Extract the (X, Y) coordinate from the center of the cell holding the provided text.  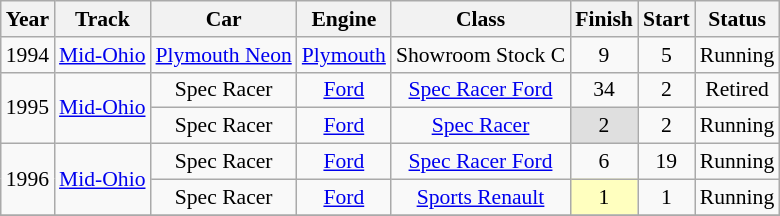
1996 (28, 180)
34 (604, 90)
Retired (737, 90)
5 (666, 55)
9 (604, 55)
Showroom Stock C (480, 55)
1994 (28, 55)
1995 (28, 108)
Year (28, 19)
Car (224, 19)
Class (480, 19)
Plymouth (344, 55)
Engine (344, 19)
6 (604, 162)
Status (737, 19)
Plymouth Neon (224, 55)
19 (666, 162)
Sports Renault (480, 197)
Start (666, 19)
Track (102, 19)
Finish (604, 19)
